Search for the cell housing the specified text and yield its [X, Y] center coordinate. 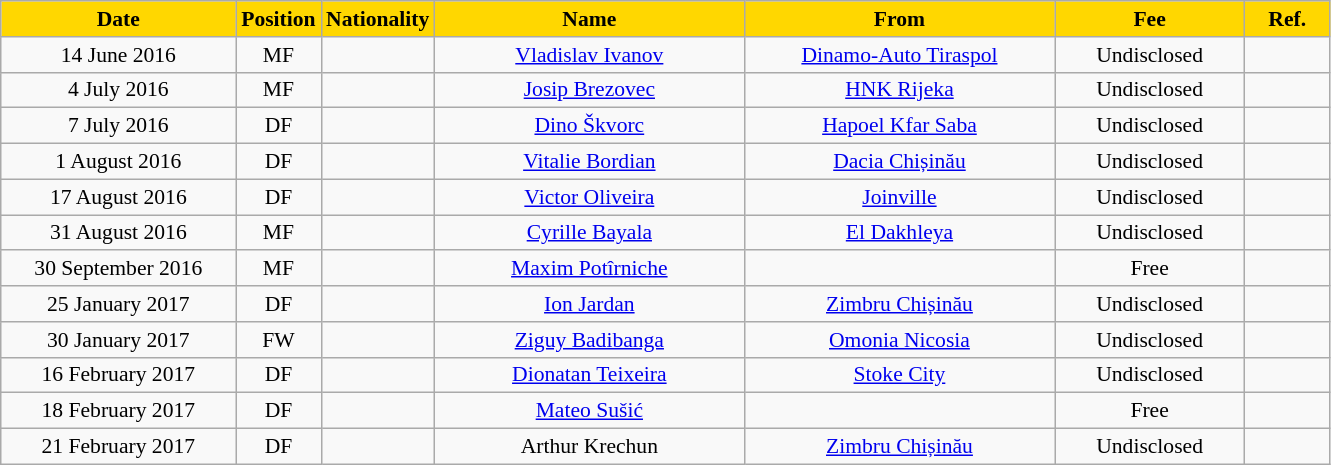
Vladislav Ivanov [589, 55]
Date [118, 19]
Ziguy Badibanga [589, 340]
Stoke City [899, 375]
Arthur Krechun [589, 447]
Ref. [1288, 19]
Vitalie Bordian [589, 162]
Dionatan Teixeira [589, 375]
25 January 2017 [118, 304]
Dino Škvorc [589, 126]
Hapoel Kfar Saba [899, 126]
El Dakhleya [899, 233]
16 February 2017 [118, 375]
Victor Oliveira [589, 197]
Dacia Chișinău [899, 162]
Maxim Potîrniche [589, 269]
30 September 2016 [118, 269]
4 July 2016 [118, 90]
HNK Rijeka [899, 90]
17 August 2016 [118, 197]
31 August 2016 [118, 233]
From [899, 19]
Nationality [378, 19]
Josip Brezovec [589, 90]
Position [278, 19]
Joinville [899, 197]
FW [278, 340]
Mateo Sušić [589, 411]
Omonia Nicosia [899, 340]
21 February 2017 [118, 447]
Dinamo-Auto Tiraspol [899, 55]
Ion Jardan [589, 304]
Fee [1150, 19]
Name [589, 19]
Cyrille Bayala [589, 233]
18 February 2017 [118, 411]
14 June 2016 [118, 55]
30 January 2017 [118, 340]
7 July 2016 [118, 126]
1 August 2016 [118, 162]
